Return [x, y] of the center of cell containing provided text 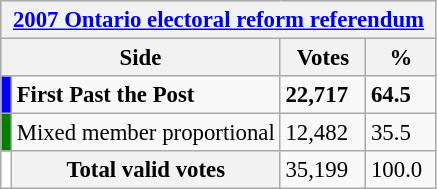
First Past the Post [146, 95]
% [402, 58]
Votes [323, 58]
Side [140, 58]
35.5 [402, 133]
2007 Ontario electoral reform referendum [219, 20]
22,717 [323, 95]
64.5 [402, 95]
Total valid votes [146, 170]
35,199 [323, 170]
12,482 [323, 133]
100.0 [402, 170]
Mixed member proportional [146, 133]
